From the cell containing the given text, extract its center point as (X, Y) coordinate. 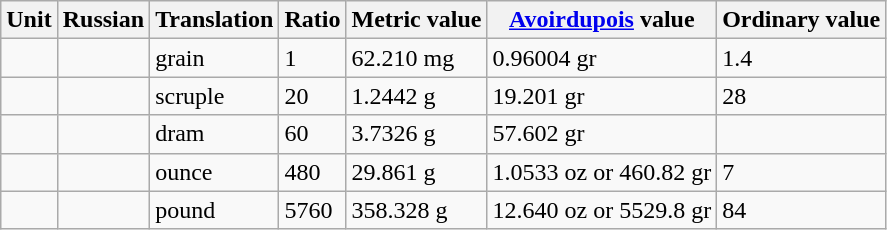
60 (312, 134)
Russian (103, 20)
Translation (214, 20)
7 (802, 172)
1.0533 oz or 460.82 gr (602, 172)
1.4 (802, 58)
Metric value (416, 20)
Unit (29, 20)
grain (214, 58)
358.328 g (416, 210)
5760 (312, 210)
480 (312, 172)
1 (312, 58)
0.96004 gr (602, 58)
ounce (214, 172)
84 (802, 210)
62.210 mg (416, 58)
28 (802, 96)
Ratio (312, 20)
1.2442 g (416, 96)
Avoirdupois value (602, 20)
19.201 gr (602, 96)
12.640 oz or 5529.8 gr (602, 210)
20 (312, 96)
pound (214, 210)
3.7326 g (416, 134)
scruple (214, 96)
dram (214, 134)
Ordinary value (802, 20)
57.602 gr (602, 134)
29.861 g (416, 172)
